Pinpoint the cell where the given text exists, returning its (x, y) midpoint coordinate. 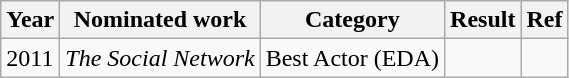
Best Actor (EDA) (352, 58)
The Social Network (160, 58)
Nominated work (160, 20)
Year (30, 20)
Category (352, 20)
2011 (30, 58)
Result (483, 20)
Ref (544, 20)
